Return the [x, y] coordinate for the center point of the cell that contains the specified text.  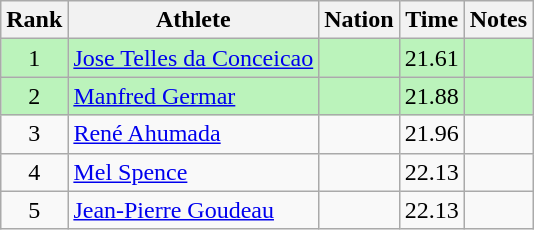
4 [34, 172]
21.96 [432, 134]
Rank [34, 20]
Jose Telles da Conceicao [194, 58]
21.61 [432, 58]
21.88 [432, 96]
Mel Spence [194, 172]
Nation [359, 20]
Time [432, 20]
1 [34, 58]
Athlete [194, 20]
Notes [498, 20]
René Ahumada [194, 134]
Manfred Germar [194, 96]
2 [34, 96]
5 [34, 210]
Jean-Pierre Goudeau [194, 210]
3 [34, 134]
